Detect which cell encompasses the target text, then output its (x, y) center coordinate. 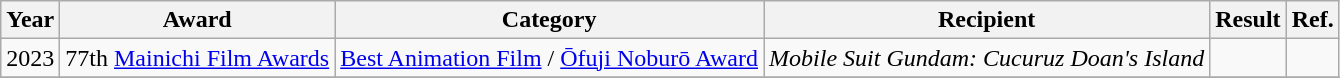
77th Mainichi Film Awards (198, 58)
Best Animation Film / Ōfuji Noburō Award (550, 58)
Result (1248, 20)
2023 (30, 58)
Mobile Suit Gundam: Cucuruz Doan's Island (987, 58)
Year (30, 20)
Recipient (987, 20)
Category (550, 20)
Award (198, 20)
Ref. (1312, 20)
